Capture the cell that displays the provided text and extract its [x, y] central coordinate. 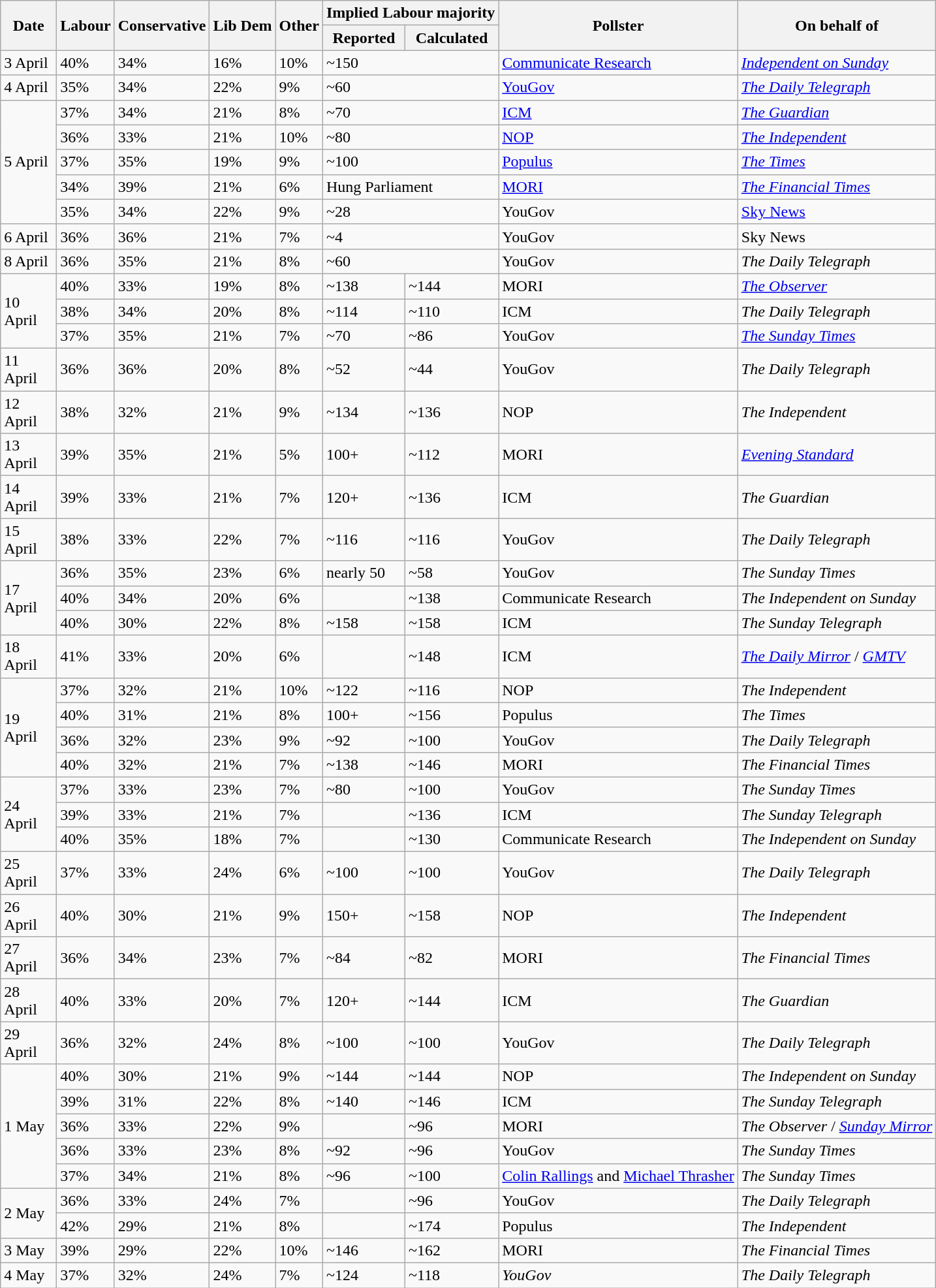
2 May [29, 1213]
150+ [364, 915]
4 May [29, 1275]
~174 [452, 1225]
16% [243, 63]
Conservative [162, 25]
Labour [86, 25]
Evening Standard [837, 454]
~124 [364, 1275]
On behalf of [837, 25]
~150 [410, 63]
Date [29, 25]
Lib Dem [243, 25]
~114 [364, 311]
~162 [452, 1250]
6 April [29, 236]
~112 [452, 454]
42% [86, 1225]
41% [86, 657]
~130 [452, 840]
3 May [29, 1250]
1 May [29, 1126]
~122 [364, 690]
28 April [29, 1000]
18 April [29, 657]
14 April [29, 497]
3 April [29, 63]
~4 [410, 236]
26 April [29, 915]
Implied Labour majority [410, 13]
Independent on Sunday [837, 63]
nearly 50 [364, 573]
Reported [364, 38]
5 April [29, 162]
~148 [452, 657]
~82 [452, 958]
25 April [29, 873]
4 April [29, 87]
18% [243, 840]
5% [299, 454]
~134 [364, 413]
~140 [364, 1101]
~44 [452, 369]
~156 [452, 715]
27 April [29, 958]
13 April [29, 454]
The Observer [837, 286]
Pollster [619, 25]
11 April [29, 369]
The Observer / Sunday Mirror [837, 1126]
12 April [29, 413]
29 April [29, 1043]
Other [299, 25]
~118 [452, 1275]
~110 [452, 311]
17 April [29, 598]
Calculated [452, 38]
~58 [452, 573]
~28 [410, 212]
15 April [29, 539]
~52 [364, 369]
24 April [29, 814]
The Daily Mirror / GMTV [837, 657]
~84 [364, 958]
8 April [29, 261]
~86 [452, 336]
10 April [29, 311]
Hung Parliament [410, 187]
19 April [29, 727]
Colin Rallings and Michael Thrasher [619, 1176]
